Scan for the cell matching the given text and deliver its [X, Y] coordinate at center. 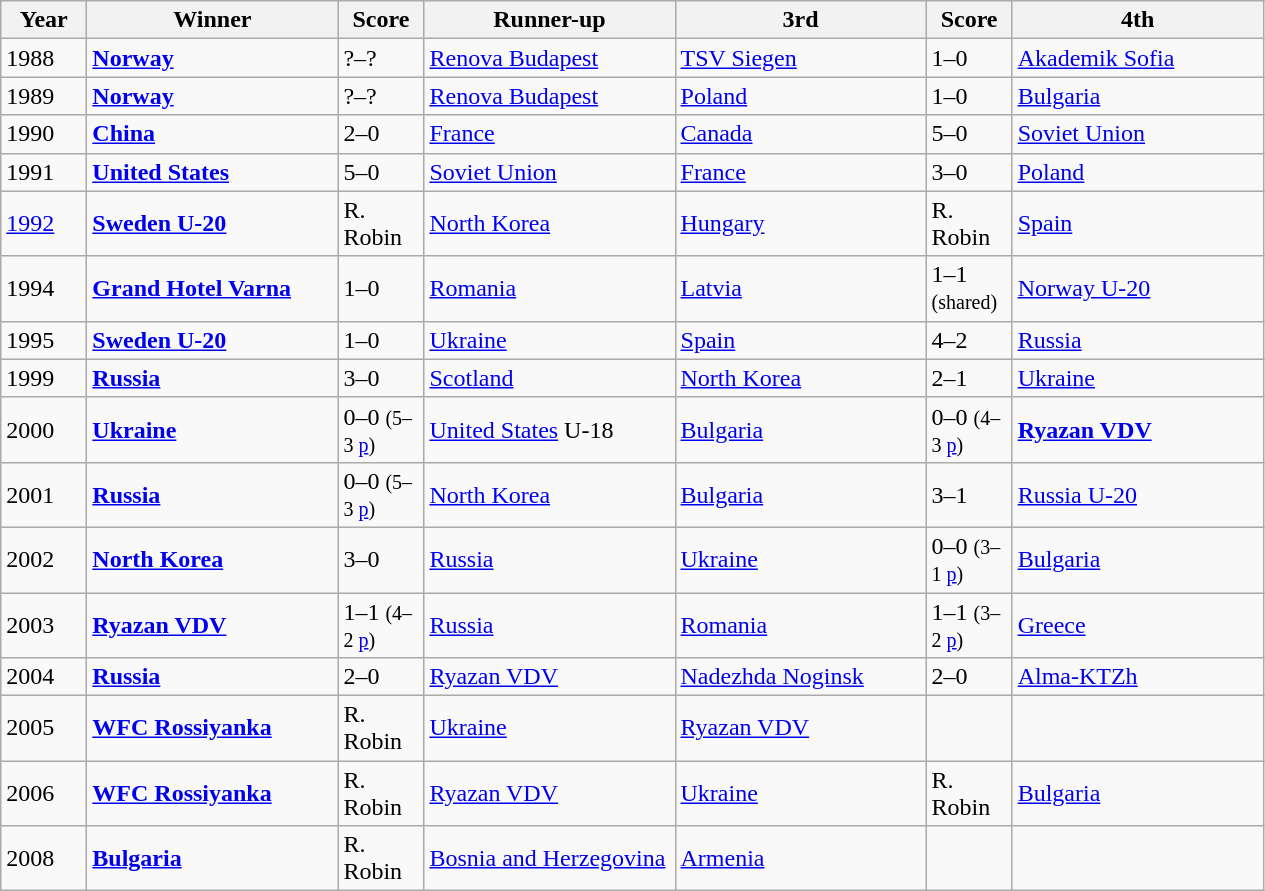
1999 [44, 378]
2006 [44, 794]
1988 [44, 58]
2000 [44, 430]
3–1 [969, 494]
1–1 (3–2 p) [969, 624]
0–0 (4–3 p) [969, 430]
Grand Hotel Varna [212, 288]
TSV Siegen [800, 58]
Hungary [800, 224]
4–2 [969, 340]
Russia U-20 [1138, 494]
1990 [44, 134]
Year [44, 20]
Norway U-20 [1138, 288]
2005 [44, 728]
1–1 (shared) [969, 288]
1991 [44, 172]
2–1 [969, 378]
United States [212, 172]
2008 [44, 858]
Akademik Sofia [1138, 58]
Armenia [800, 858]
Scotland [550, 378]
2002 [44, 560]
1989 [44, 96]
Winner [212, 20]
Nadezhda Noginsk [800, 677]
Runner-up [550, 20]
Bosnia and Herzegovina [550, 858]
China [212, 134]
Greece [1138, 624]
4th [1138, 20]
1994 [44, 288]
0–0 (3–1 p) [969, 560]
1995 [44, 340]
Alma-KTZh [1138, 677]
1–1 (4–2 p) [381, 624]
United States U-18 [550, 430]
1992 [44, 224]
3rd [800, 20]
2003 [44, 624]
Canada [800, 134]
2001 [44, 494]
Latvia [800, 288]
2004 [44, 677]
